Locate the cell with the specified text and output its (X, Y) center coordinate. 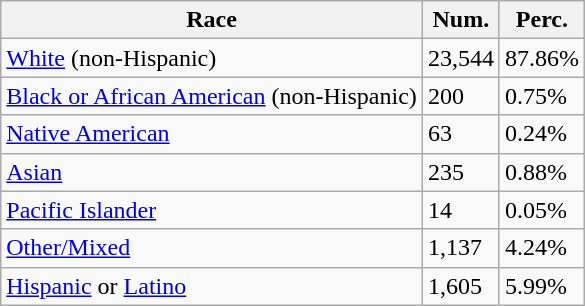
14 (460, 210)
Black or African American (non-Hispanic) (212, 96)
23,544 (460, 58)
235 (460, 172)
White (non-Hispanic) (212, 58)
87.86% (542, 58)
Pacific Islander (212, 210)
Num. (460, 20)
Asian (212, 172)
Other/Mixed (212, 248)
Race (212, 20)
200 (460, 96)
0.75% (542, 96)
4.24% (542, 248)
Perc. (542, 20)
63 (460, 134)
0.88% (542, 172)
0.24% (542, 134)
Native American (212, 134)
0.05% (542, 210)
5.99% (542, 286)
1,137 (460, 248)
Hispanic or Latino (212, 286)
1,605 (460, 286)
